Capture the cell that displays the provided text and extract its (x, y) central coordinate. 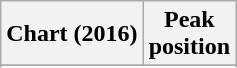
Chart (2016) (72, 34)
Peakposition (189, 34)
